Locate the cell with the specified text and output its [x, y] center coordinate. 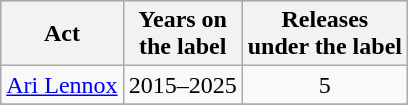
Releases under the label [324, 34]
Years on the label [182, 34]
Ari Lennox [62, 85]
5 [324, 85]
2015–2025 [182, 85]
Act [62, 34]
